Find where the given text appears and provide that cell's center as (x, y) coordinate. 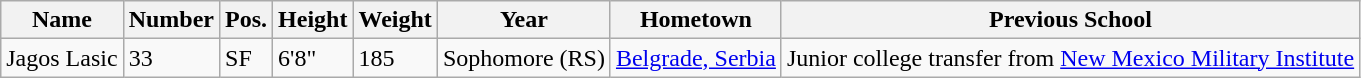
6'8" (313, 58)
Hometown (696, 20)
Junior college transfer from New Mexico Military Institute (1070, 58)
Sophomore (RS) (524, 58)
Weight (395, 20)
SF (246, 58)
Year (524, 20)
Previous School (1070, 20)
185 (395, 58)
Belgrade, Serbia (696, 58)
Name (62, 20)
Number (171, 20)
Height (313, 20)
Jagos Lasic (62, 58)
Pos. (246, 20)
33 (171, 58)
